Output the [X, Y] coordinate of the center of the cell containing the given text.  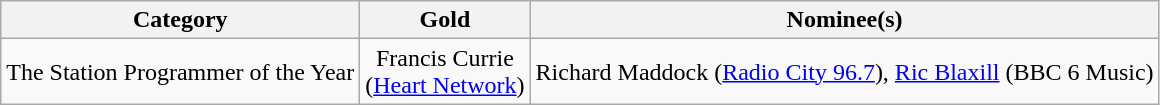
Gold [445, 20]
Category [180, 20]
Nominee(s) [844, 20]
Francis Currie(Heart Network) [445, 72]
Richard Maddock (Radio City 96.7), Ric Blaxill (BBC 6 Music) [844, 72]
The Station Programmer of the Year [180, 72]
